Pinpoint the cell where the given text exists, returning its [x, y] midpoint coordinate. 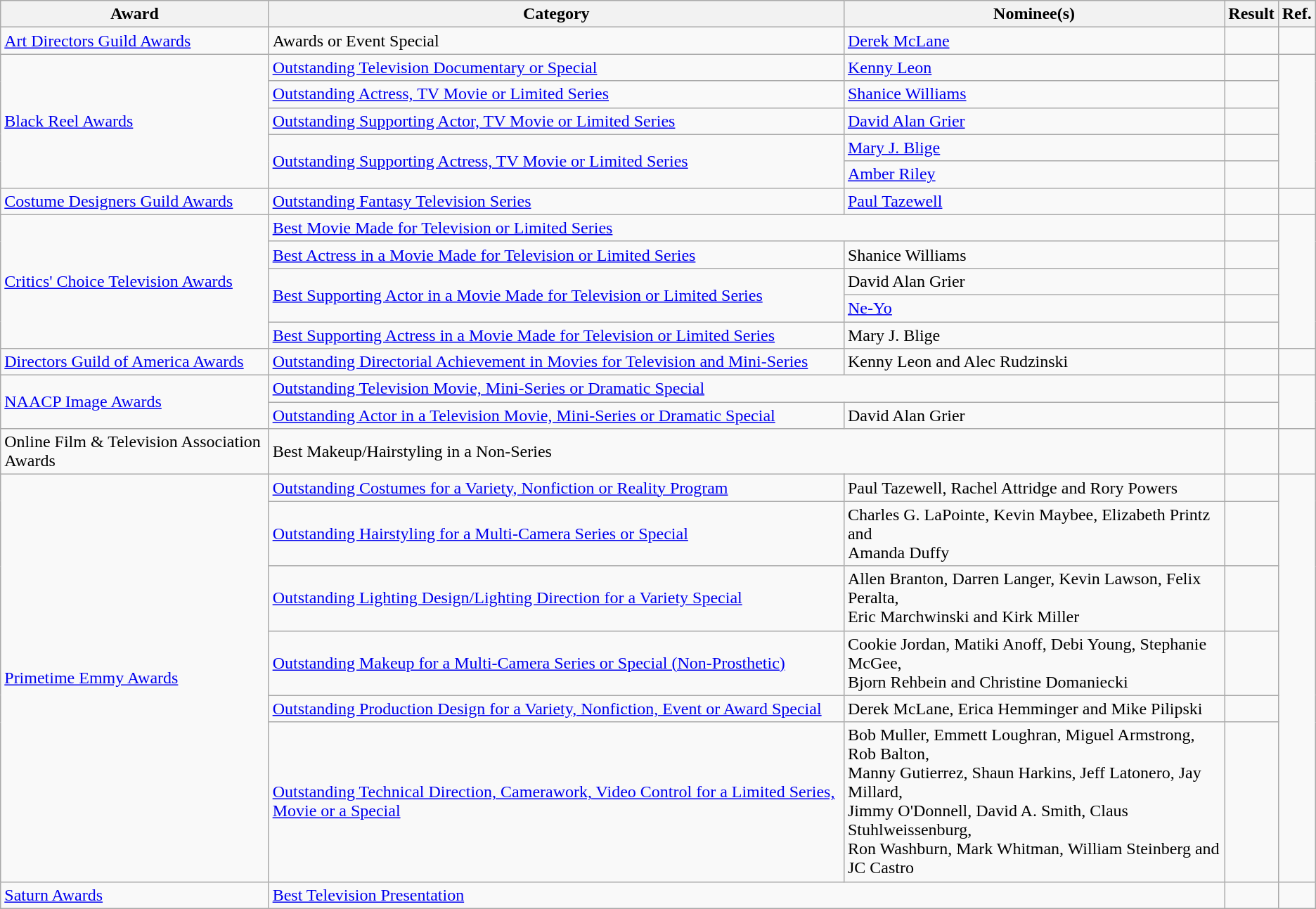
Outstanding Hairstyling for a Multi-Camera Series or Special [556, 534]
Best Makeup/Hairstyling in a Non-Series [747, 451]
Paul Tazewell, Rachel Attridge and Rory Powers [1033, 488]
Outstanding Supporting Actor, TV Movie or Limited Series [556, 121]
Ne-Yo [1033, 308]
Outstanding Fantasy Television Series [556, 201]
Derek McLane [1033, 41]
Outstanding Television Movie, Mini-Series or Dramatic Special [747, 389]
Saturn Awards [135, 895]
Amber Riley [1033, 174]
NAACP Image Awards [135, 402]
Best Supporting Actress in a Movie Made for Television or Limited Series [556, 335]
Outstanding Production Design for a Variety, Nonfiction, Event or Award Special [556, 709]
Category [556, 14]
Charles G. LaPointe, Kevin Maybee, Elizabeth Printz and Amanda Duffy [1033, 534]
Outstanding Supporting Actress, TV Movie or Limited Series [556, 161]
Art Directors Guild Awards [135, 41]
Outstanding Directorial Achievement in Movies for Television and Mini-Series [556, 362]
Best Actress in a Movie Made for Television or Limited Series [556, 254]
Kenny Leon and Alec Rudzinski [1033, 362]
Awards or Event Special [556, 41]
Award [135, 14]
Black Reel Awards [135, 121]
Best Movie Made for Television or Limited Series [747, 228]
Result [1251, 14]
Kenny Leon [1033, 67]
Outstanding Makeup for a Multi-Camera Series or Special (Non-Prosthetic) [556, 663]
Online Film & Television Association Awards [135, 451]
Ref. [1296, 14]
Allen Branton, Darren Langer, Kevin Lawson, Felix Peralta, Eric Marchwinski and Kirk Miller [1033, 598]
Directors Guild of America Awards [135, 362]
Outstanding Technical Direction, Camerawork, Video Control for a Limited Series, Movie or a Special [556, 801]
Best Supporting Actor in a Movie Made for Television or Limited Series [556, 295]
Primetime Emmy Awards [135, 678]
Paul Tazewell [1033, 201]
Outstanding Costumes for a Variety, Nonfiction or Reality Program [556, 488]
Cookie Jordan, Matiki Anoff, Debi Young, Stephanie McGee, Bjorn Rehbein and Christine Domaniecki [1033, 663]
Critics' Choice Television Awards [135, 281]
Outstanding Actor in a Television Movie, Mini-Series or Dramatic Special [556, 415]
Derek McLane, Erica Hemminger and Mike Pilipski [1033, 709]
Outstanding Lighting Design/Lighting Direction for a Variety Special [556, 598]
Nominee(s) [1033, 14]
Costume Designers Guild Awards [135, 201]
Outstanding Actress, TV Movie or Limited Series [556, 94]
Best Television Presentation [747, 895]
Outstanding Television Documentary or Special [556, 67]
